Identify which cell holds the provided text, then report its [x, y] central coordinate. 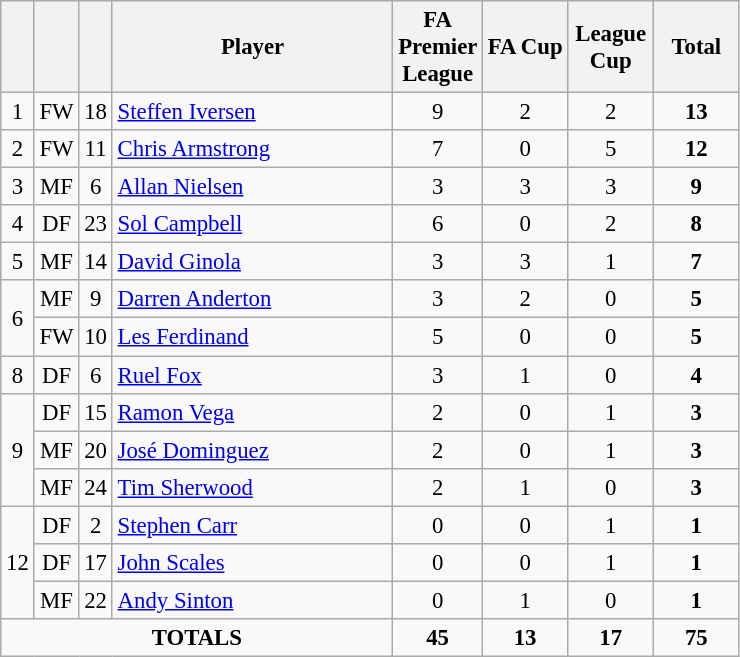
José Dominguez [252, 450]
Stephen Carr [252, 525]
15 [96, 412]
Sol Campbell [252, 224]
75 [697, 638]
24 [96, 487]
20 [96, 450]
Les Ferdinand [252, 337]
22 [96, 600]
FA Cup [525, 47]
Total [697, 47]
TOTALS [197, 638]
45 [438, 638]
18 [96, 112]
11 [96, 149]
David Ginola [252, 262]
FA Premier League [438, 47]
Chris Armstrong [252, 149]
Ruel Fox [252, 375]
Allan Nielsen [252, 187]
23 [96, 224]
14 [96, 262]
Andy Sinton [252, 600]
John Scales [252, 563]
Ramon Vega [252, 412]
League Cup [611, 47]
Player [252, 47]
Tim Sherwood [252, 487]
Darren Anderton [252, 299]
10 [96, 337]
Steffen Iversen [252, 112]
